Determine the (x, y) coordinate at the center of the cell enclosing the given text.  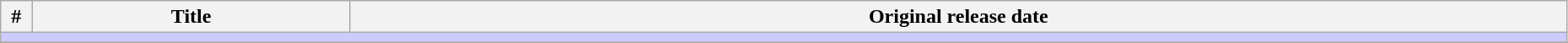
Title (191, 17)
# (17, 17)
Original release date (958, 17)
